Pinpoint the cell where the given text exists, returning its (x, y) midpoint coordinate. 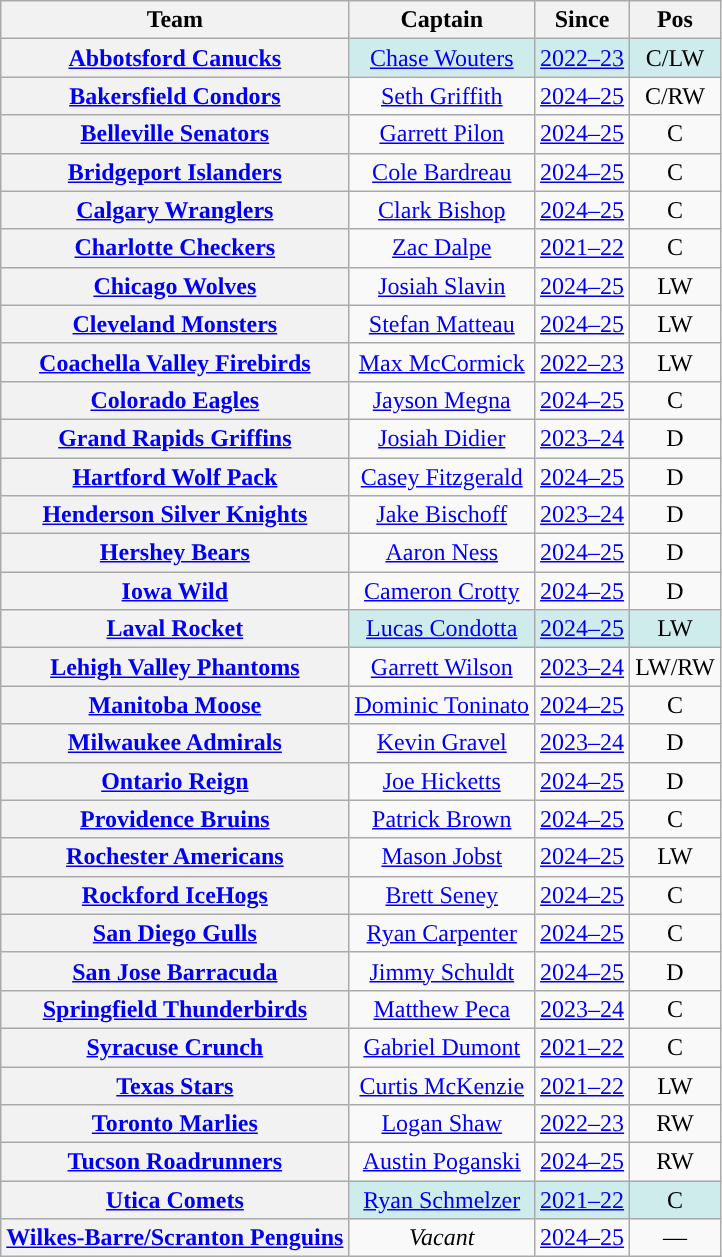
Matthew Peca (442, 1009)
Max McCormick (442, 362)
Bridgeport Islanders (175, 172)
Josiah Slavin (442, 286)
Henderson Silver Knights (175, 515)
Coachella Valley Firebirds (175, 362)
Rochester Americans (175, 857)
Tucson Roadrunners (175, 1162)
Cleveland Monsters (175, 324)
Casey Fitzgerald (442, 477)
Iowa Wild (175, 591)
Manitoba Moose (175, 705)
Ryan Schmelzer (442, 1200)
C/LW (676, 58)
Texas Stars (175, 1085)
Abbotsford Canucks (175, 58)
Garrett Pilon (442, 134)
San Diego Gulls (175, 933)
Lehigh Valley Phantoms (175, 667)
Seth Griffith (442, 96)
Jake Bischoff (442, 515)
Cameron Crotty (442, 591)
Since (582, 20)
Mason Jobst (442, 857)
Vacant (442, 1238)
Clark Bishop (442, 210)
Dominic Toninato (442, 705)
Stefan Matteau (442, 324)
Chase Wouters (442, 58)
Lucas Condotta (442, 629)
Toronto Marlies (175, 1124)
Providence Bruins (175, 819)
Syracuse Crunch (175, 1047)
Springfield Thunderbirds (175, 1009)
Hershey Bears (175, 553)
Team (175, 20)
Grand Rapids Griffins (175, 438)
Pos (676, 20)
Logan Shaw (442, 1124)
Curtis McKenzie (442, 1085)
Jimmy Schuldt (442, 971)
Kevin Gravel (442, 743)
Garrett Wilson (442, 667)
Josiah Didier (442, 438)
C/RW (676, 96)
Laval Rocket (175, 629)
Gabriel Dumont (442, 1047)
Aaron Ness (442, 553)
Joe Hicketts (442, 781)
LW/RW (676, 667)
Colorado Eagles (175, 400)
San Jose Barracuda (175, 971)
Milwaukee Admirals (175, 743)
Chicago Wolves (175, 286)
Calgary Wranglers (175, 210)
Zac Dalpe (442, 248)
Hartford Wolf Pack (175, 477)
Utica Comets (175, 1200)
Cole Bardreau (442, 172)
Belleville Senators (175, 134)
Rockford IceHogs (175, 895)
Wilkes-Barre/Scranton Penguins (175, 1238)
Austin Poganski (442, 1162)
Patrick Brown (442, 819)
Ryan Carpenter (442, 933)
Brett Seney (442, 895)
Jayson Megna (442, 400)
— (676, 1238)
Charlotte Checkers (175, 248)
Bakersfield Condors (175, 96)
Ontario Reign (175, 781)
Captain (442, 20)
